Detect which cell encompasses the target text, then output its [x, y] center coordinate. 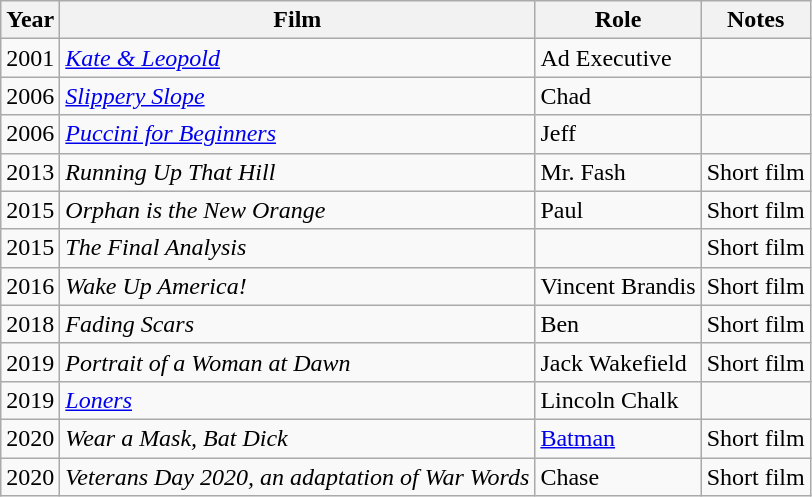
Wake Up America! [298, 286]
Chase [618, 477]
Film [298, 20]
Role [618, 20]
Jack Wakefield [618, 362]
Vincent Brandis [618, 286]
Wear a Mask, Bat Dick [298, 438]
Slippery Slope [298, 96]
Puccini for Beginners [298, 134]
Fading Scars [298, 324]
Paul [618, 210]
2001 [30, 58]
Orphan is the New Orange [298, 210]
The Final Analysis [298, 248]
Loners [298, 400]
2016 [30, 286]
2018 [30, 324]
Running Up That Hill [298, 172]
Ad Executive [618, 58]
Veterans Day 2020, an adaptation of War Words [298, 477]
Ben [618, 324]
Portrait of a Woman at Dawn [298, 362]
Jeff [618, 134]
Notes [756, 20]
2013 [30, 172]
Lincoln Chalk [618, 400]
Batman [618, 438]
Chad [618, 96]
Mr. Fash [618, 172]
Year [30, 20]
Kate & Leopold [298, 58]
